From the cell containing the given text, extract its center point as [X, Y] coordinate. 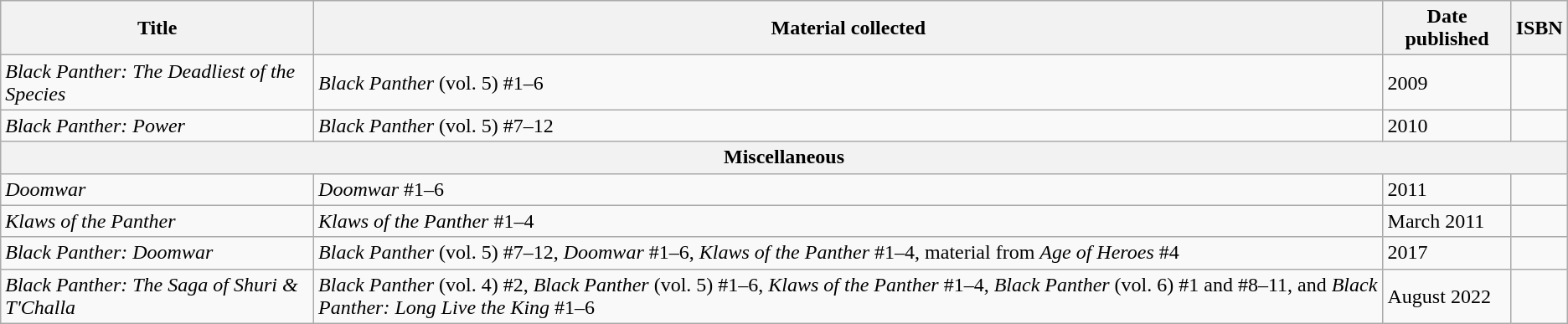
Miscellaneous [784, 157]
Klaws of the Panther [157, 221]
Date published [1447, 28]
Doomwar [157, 189]
August 2022 [1447, 296]
March 2011 [1447, 221]
Black Panther: Power [157, 126]
Black Panther: Doomwar [157, 253]
ISBN [1540, 28]
2009 [1447, 82]
Black Panther (vol. 5) #1–6 [848, 82]
Klaws of the Panther #1–4 [848, 221]
Black Panther (vol. 5) #7–12 [848, 126]
Doomwar #1–6 [848, 189]
Black Panther: The Deadliest of the Species [157, 82]
2010 [1447, 126]
2011 [1447, 189]
2017 [1447, 253]
Black Panther (vol. 5) #7–12, Doomwar #1–6, Klaws of the Panther #1–4, material from Age of Heroes #4 [848, 253]
Title [157, 28]
Black Panther: The Saga of Shuri & T'Challa [157, 296]
Material collected [848, 28]
